Detect which cell encompasses the target text, then output its [X, Y] center coordinate. 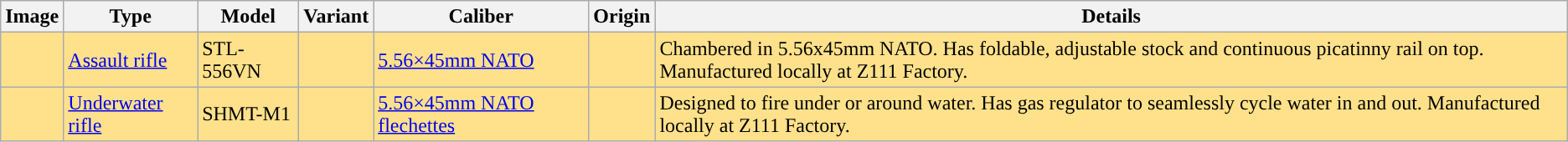
Underwater rifle [131, 114]
Designed to fire under or around water. Has gas regulator to seamlessly cycle water in and out. Manufactured locally at Z111 Factory. [1111, 114]
5.56×45mm NATO [481, 60]
SHMT-M1 [248, 114]
STL-556VN [248, 60]
Caliber [481, 17]
5.56×45mm NATO flechettes [481, 114]
Model [248, 17]
Origin [622, 17]
Variant [337, 17]
Image [32, 17]
Details [1111, 17]
Type [131, 17]
Assault rifle [131, 60]
Chambered in 5.56x45mm NATO. Has foldable, adjustable stock and continuous picatinny rail on top. Manufactured locally at Z111 Factory. [1111, 60]
